Detect which cell encompasses the target text, then output its [x, y] center coordinate. 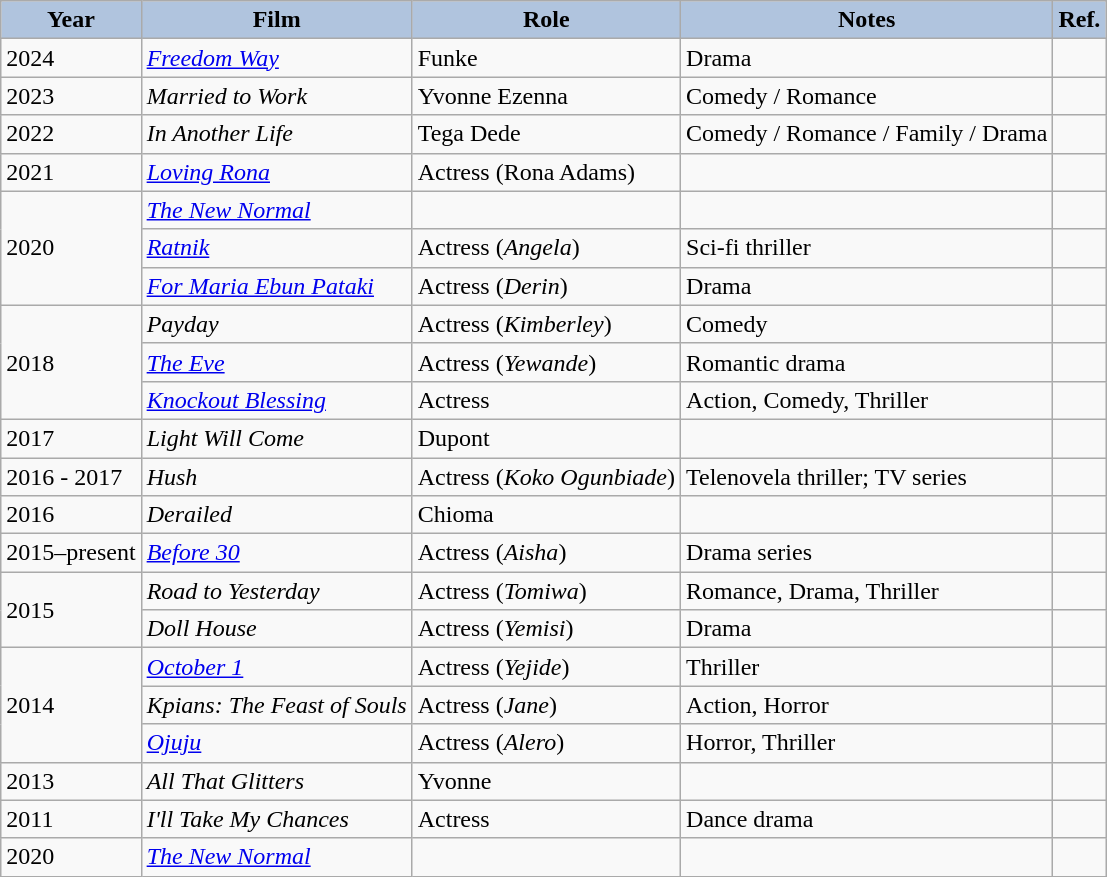
Ref. [1080, 20]
2015 [71, 610]
Actress (Derin) [546, 286]
Notes [867, 20]
Film [276, 20]
2016 [71, 515]
Horror, Thriller [867, 743]
2015–present [71, 553]
2021 [71, 172]
Drama series [867, 553]
Actress (Yejide) [546, 667]
Ojuju [276, 743]
October 1 [276, 667]
Action, Horror [867, 705]
Kpians: The Feast of Souls [276, 705]
Funke [546, 58]
2011 [71, 819]
Dance drama [867, 819]
Tega Dede [546, 134]
Actress (Yewande) [546, 362]
2017 [71, 438]
Road to Yesterday [276, 591]
2016 - 2017 [71, 477]
Hush [276, 477]
Thriller [867, 667]
Payday [276, 324]
Romance, Drama, Thriller [867, 591]
Comedy [867, 324]
Actress (Jane) [546, 705]
Ratnik [276, 248]
Yvonne [546, 781]
Before 30 [276, 553]
Actress (Angela) [546, 248]
Chioma [546, 515]
Actress (Aisha) [546, 553]
All That Glitters [276, 781]
2022 [71, 134]
2023 [71, 96]
Year [71, 20]
Married to Work [276, 96]
2014 [71, 705]
Actress (Alero) [546, 743]
Actress (Tomiwa) [546, 591]
2013 [71, 781]
Action, Comedy, Thriller [867, 400]
Telenovela thriller; TV series [867, 477]
2024 [71, 58]
In Another Life [276, 134]
For Maria Ebun Pataki [276, 286]
Derailed [276, 515]
I'll Take My Chances [276, 819]
Actress (Yemisi) [546, 629]
Actress (Koko Ogunbiade) [546, 477]
Actress (Kimberley) [546, 324]
Actress (Rona Adams) [546, 172]
Freedom Way [276, 58]
Doll House [276, 629]
Light Will Come [276, 438]
Sci-fi thriller [867, 248]
Romantic drama [867, 362]
Knockout Blessing [276, 400]
Loving Rona [276, 172]
The Eve [276, 362]
Role [546, 20]
Yvonne Ezenna [546, 96]
2018 [71, 362]
Comedy / Romance [867, 96]
Comedy / Romance / Family / Drama [867, 134]
Dupont [546, 438]
